Pinpoint the cell where the given text exists, returning its [x, y] midpoint coordinate. 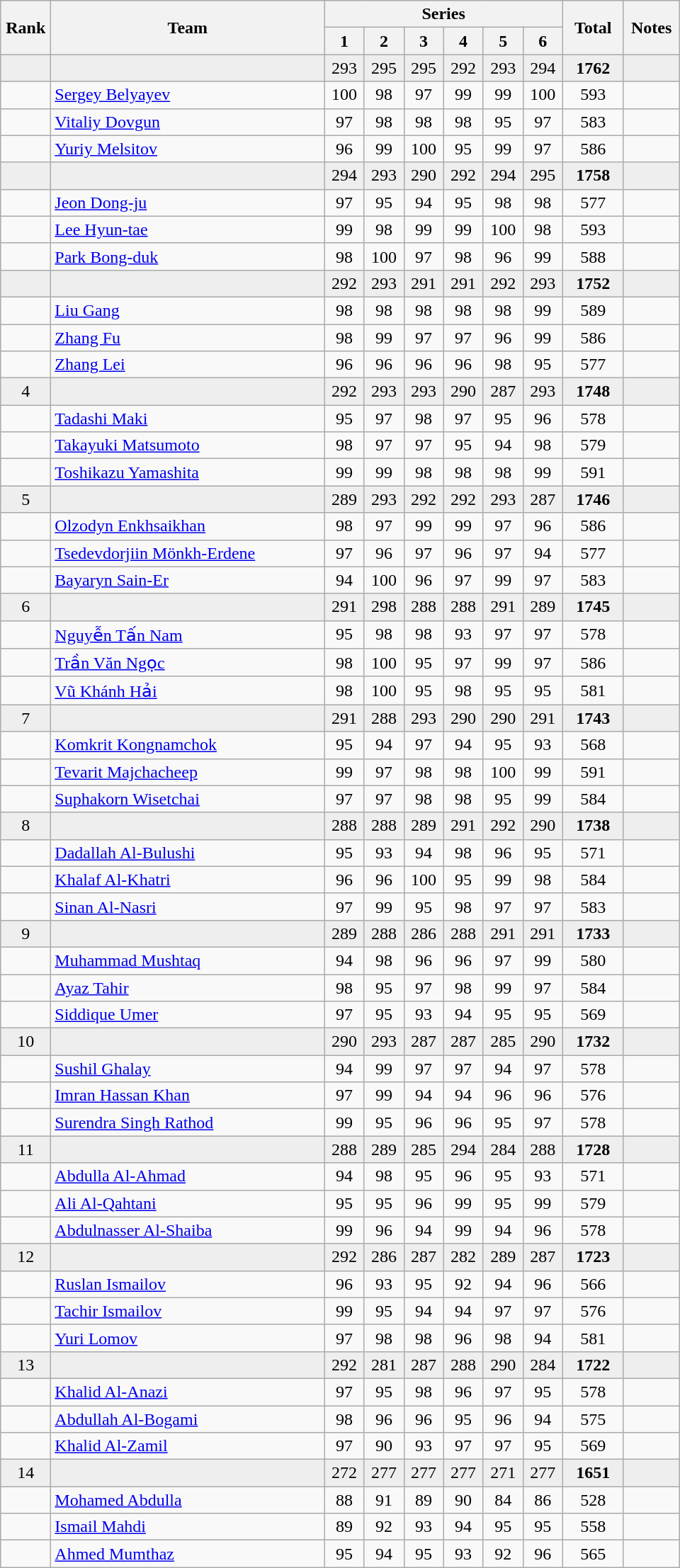
566 [593, 1284]
Abdulla Al-Ahmad [188, 1176]
271 [503, 1473]
Tachir Ismailov [188, 1311]
Ahmed Mumthaz [188, 1554]
8 [25, 826]
528 [593, 1500]
Liu Gang [188, 310]
91 [384, 1500]
Komkrit Kongnamchok [188, 745]
Abdullah Al-Bogami [188, 1419]
Park Bong-duk [188, 256]
Olzodyn Enkhsaikhan [188, 526]
1722 [593, 1365]
Sushil Ghalay [188, 1069]
Takayuki Matsumoto [188, 445]
Ali Al-Qahtani [188, 1203]
7 [25, 718]
13 [25, 1365]
1723 [593, 1257]
298 [384, 607]
Zhang Fu [188, 338]
Muhammad Mushtaq [188, 960]
Notes [652, 28]
Sergey Belyayev [188, 95]
1738 [593, 826]
272 [344, 1473]
588 [593, 256]
Bayaryn Sain-Er [188, 580]
Abdulnasser Al-Shaiba [188, 1230]
11 [25, 1149]
1733 [593, 933]
Lee Hyun-tae [188, 229]
Tsedevdorjiin Mönkh-Erdene [188, 553]
1746 [593, 499]
Rank [25, 28]
Ayaz Tahir [188, 988]
Mohamed Abdulla [188, 1500]
Vũ Khánh Hải [188, 691]
Ismail Mahdi [188, 1527]
10 [25, 1042]
Tevarit Majchacheep [188, 772]
84 [503, 1500]
Trần Văn Ngọc [188, 663]
1748 [593, 392]
1732 [593, 1042]
Sinan Al-Nasri [188, 907]
575 [593, 1419]
580 [593, 960]
589 [593, 310]
Khalaf Al-Khatri [188, 880]
Surendra Singh Rathod [188, 1123]
1758 [593, 176]
9 [25, 933]
Vitaliy Dovgun [188, 122]
Khalid Al-Anazi [188, 1392]
568 [593, 745]
1 [344, 41]
Team [188, 28]
1743 [593, 718]
1728 [593, 1149]
1651 [593, 1473]
Ruslan Ismailov [188, 1284]
Imran Hassan Khan [188, 1096]
Total [593, 28]
Suphakorn Wisetchai [188, 799]
1752 [593, 283]
Zhang Lei [188, 365]
Yuriy Melsitov [188, 149]
Dadallah Al-Bulushi [188, 853]
Toshikazu Yamashita [188, 472]
3 [424, 41]
Yuri Lomov [188, 1338]
Khalid Al-Zamil [188, 1446]
88 [344, 1500]
565 [593, 1554]
Jeon Dong-ju [188, 203]
14 [25, 1473]
Siddique Umer [188, 1015]
Series [443, 14]
86 [543, 1500]
282 [463, 1257]
1745 [593, 607]
Nguyễn Tấn Nam [188, 635]
2 [384, 41]
281 [384, 1365]
558 [593, 1527]
Tadashi Maki [188, 419]
1762 [593, 68]
12 [25, 1257]
